Search for the cell housing the specified text and yield its (x, y) center coordinate. 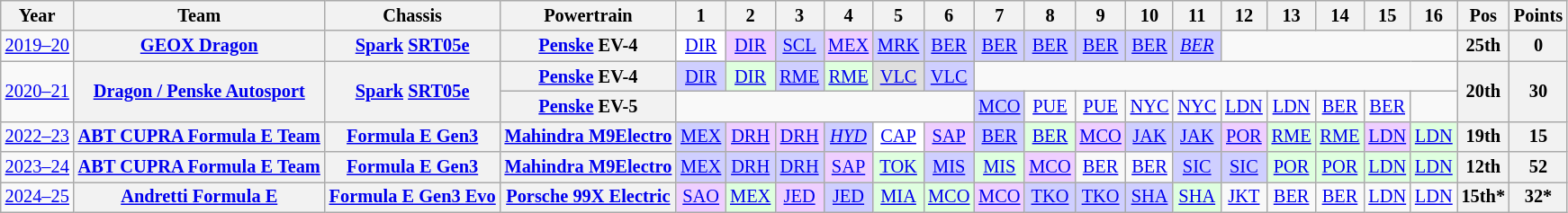
HYD (848, 137)
20th (1483, 92)
14 (1340, 15)
52 (1538, 167)
CAP (898, 137)
Penske EV-5 (589, 106)
Powertrain (589, 15)
Points (1538, 15)
12th (1483, 167)
30 (1538, 92)
10 (1150, 15)
MIA (898, 197)
Formula E Gen3 Evo (412, 197)
SCL (799, 46)
1 (700, 15)
0 (1538, 46)
JKT (1244, 197)
6 (949, 15)
Chassis (412, 15)
2019–20 (38, 46)
5 (898, 15)
2022–23 (38, 137)
2020–21 (38, 92)
Porsche 99X Electric (589, 197)
Year (38, 15)
15th* (1483, 197)
Dragon / Penske Autosport (200, 92)
32* (1538, 197)
Pos (1483, 15)
19th (1483, 137)
3 (799, 15)
TOK (898, 167)
Andretti Formula E (200, 197)
SAO (700, 197)
8 (1050, 15)
12 (1244, 15)
MRK (898, 46)
16 (1434, 15)
4 (848, 15)
9 (1101, 15)
2 (751, 15)
2024–25 (38, 197)
Team (200, 15)
13 (1292, 15)
7 (999, 15)
GEOX Dragon (200, 46)
2023–24 (38, 167)
25th (1483, 46)
11 (1197, 15)
